Detect which cell encompasses the target text, then output its (x, y) center coordinate. 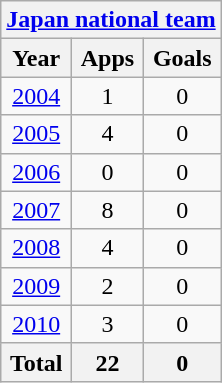
2010 (36, 324)
Total (36, 362)
1 (108, 96)
Goals (182, 58)
2009 (36, 286)
2008 (36, 248)
2006 (36, 172)
8 (108, 210)
22 (108, 362)
2004 (36, 96)
2 (108, 286)
Apps (108, 58)
2005 (36, 134)
Japan national team (111, 20)
2007 (36, 210)
3 (108, 324)
Year (36, 58)
